From the cell containing the given text, extract its center point as [X, Y] coordinate. 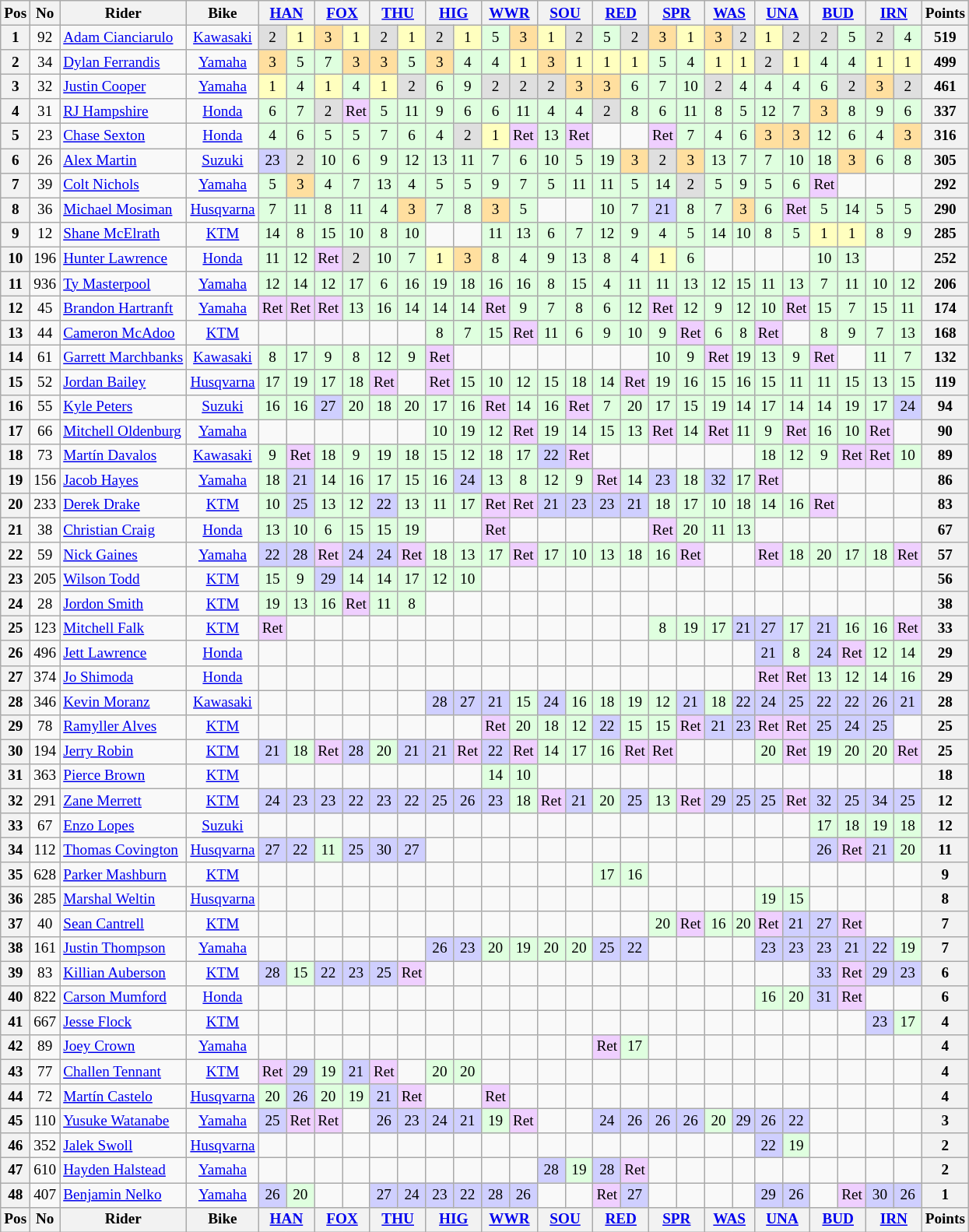
Alex Martin [123, 160]
161 [45, 949]
43 [16, 1072]
667 [45, 1023]
Dylan Ferrandis [123, 62]
Jesse Flock [123, 1023]
610 [45, 1171]
48 [16, 1195]
42 [16, 1047]
35 [16, 875]
59 [45, 555]
Justin Cooper [123, 86]
57 [945, 555]
41 [16, 1023]
Brandon Hartranft [123, 308]
Pierce Brown [123, 776]
77 [45, 1072]
Ramyller Alves [123, 727]
Jett Lawrence [123, 653]
47 [16, 1171]
Wilson Todd [123, 579]
292 [945, 185]
Kevin Moranz [123, 702]
233 [45, 505]
352 [45, 1146]
291 [45, 801]
156 [45, 481]
Yusuke Watanabe [123, 1121]
Kyle Peters [123, 407]
Nick Gaines [123, 555]
119 [945, 382]
Justin Thompson [123, 949]
Sean Cantrell [123, 924]
337 [945, 111]
52 [45, 382]
72 [45, 1097]
Hayden Halstead [123, 1171]
Martín Castelo [123, 1097]
316 [945, 136]
73 [45, 456]
94 [945, 407]
461 [945, 86]
628 [45, 875]
Ty Masterpool [123, 284]
Mitchell Falk [123, 629]
92 [45, 37]
290 [945, 210]
174 [945, 308]
252 [945, 259]
Michael Mosiman [123, 210]
205 [45, 579]
Jacob Hayes [123, 481]
61 [45, 358]
305 [945, 160]
Derek Drake [123, 505]
Parker Mashburn [123, 875]
Jalek Swoll [123, 1146]
66 [45, 431]
Martín Davalos [123, 456]
132 [945, 358]
78 [45, 727]
RJ Hampshire [123, 111]
363 [45, 776]
Joey Crown [123, 1047]
Jerry Robin [123, 752]
374 [45, 678]
Jo Shimoda [123, 678]
Garrett Marchbanks [123, 358]
822 [45, 998]
Cameron McAdoo [123, 333]
46 [16, 1146]
Adam Cianciarulo [123, 37]
346 [45, 702]
Colt Nichols [123, 185]
519 [945, 37]
Mitchell Oldenburg [123, 431]
37 [16, 924]
Zane Merrett [123, 801]
936 [45, 284]
Hunter Lawrence [123, 259]
Challen Tennant [123, 1072]
Thomas Covington [123, 850]
Enzo Lopes [123, 826]
194 [45, 752]
407 [45, 1195]
Benjamin Nelko [123, 1195]
499 [945, 62]
112 [45, 850]
90 [945, 431]
55 [45, 407]
168 [945, 333]
Marshal Weltin [123, 900]
Christian Craig [123, 530]
496 [45, 653]
56 [945, 579]
110 [45, 1121]
Carson Mumford [123, 998]
Jordon Smith [123, 604]
86 [945, 481]
Shane McElrath [123, 234]
196 [45, 259]
206 [945, 284]
123 [45, 629]
Chase Sexton [123, 136]
Jordan Bailey [123, 382]
Killian Auberson [123, 974]
